Extract the (x, y) coordinate from the center of the cell holding the provided text.  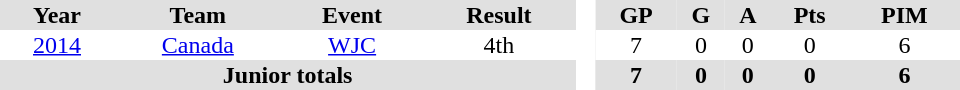
G (701, 15)
A (748, 15)
Canada (198, 45)
Year (57, 15)
Team (198, 15)
Event (352, 15)
PIM (904, 15)
Junior totals (288, 75)
Pts (810, 15)
Result (500, 15)
WJC (352, 45)
GP (636, 15)
2014 (57, 45)
4th (500, 45)
